For the text-containing cell, return its midpoint in [x, y] coordinate format. 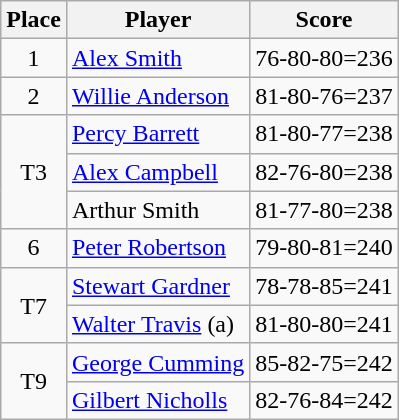
Alex Campbell [158, 172]
79-80-81=240 [324, 248]
Score [324, 20]
Gilbert Nicholls [158, 400]
78-78-85=241 [324, 286]
76-80-80=236 [324, 58]
81-80-80=241 [324, 324]
81-77-80=238 [324, 210]
85-82-75=242 [324, 362]
T3 [34, 172]
82-76-80=238 [324, 172]
Arthur Smith [158, 210]
Walter Travis (a) [158, 324]
Place [34, 20]
Peter Robertson [158, 248]
Percy Barrett [158, 134]
Willie Anderson [158, 96]
2 [34, 96]
81-80-77=238 [324, 134]
81-80-76=237 [324, 96]
Alex Smith [158, 58]
T9 [34, 381]
82-76-84=242 [324, 400]
George Cumming [158, 362]
Player [158, 20]
Stewart Gardner [158, 286]
1 [34, 58]
6 [34, 248]
T7 [34, 305]
